Find where the given text appears and provide that cell's center as (X, Y) coordinate. 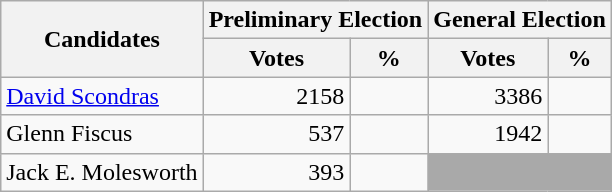
537 (276, 134)
1942 (488, 134)
Jack E. Molesworth (102, 172)
Preliminary Election (316, 20)
Candidates (102, 39)
3386 (488, 96)
David Scondras (102, 96)
Glenn Fiscus (102, 134)
General Election (520, 20)
393 (276, 172)
2158 (276, 96)
